Output the [x, y] coordinate of the center of the cell containing the given text.  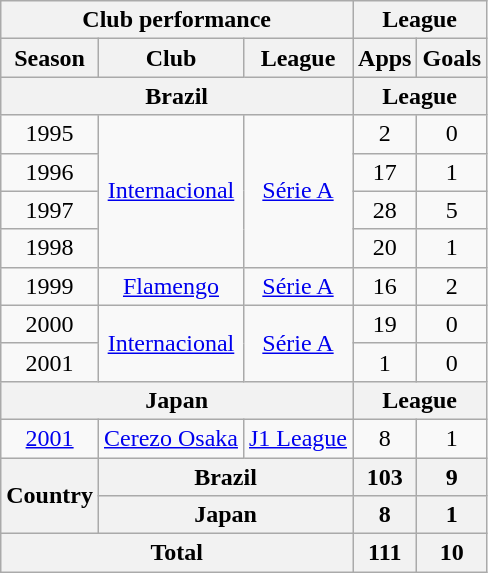
9 [452, 477]
J1 League [298, 438]
Country [50, 496]
111 [385, 553]
16 [385, 286]
Total [177, 553]
Goals [452, 58]
Season [50, 58]
Apps [385, 58]
20 [385, 248]
5 [452, 210]
1996 [50, 172]
103 [385, 477]
17 [385, 172]
2000 [50, 324]
10 [452, 553]
Cerezo Osaka [170, 438]
28 [385, 210]
Club performance [177, 20]
19 [385, 324]
Club [170, 58]
1998 [50, 248]
1997 [50, 210]
1999 [50, 286]
1995 [50, 134]
Flamengo [170, 286]
